For the text-containing cell, return its midpoint in [x, y] coordinate format. 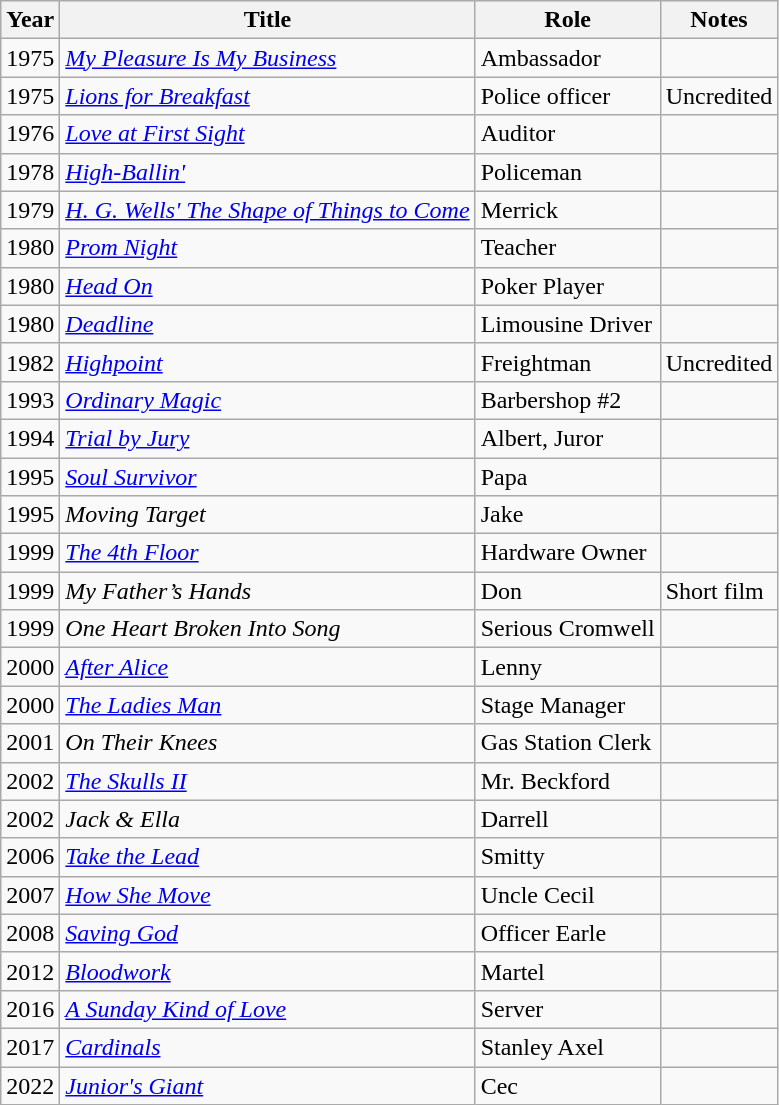
Soul Survivor [268, 477]
Ordinary Magic [268, 400]
Papa [568, 477]
2006 [30, 857]
Bloodwork [268, 971]
Poker Player [568, 286]
Take the Lead [268, 857]
Title [268, 20]
Uncle Cecil [568, 895]
Stanley Axel [568, 1047]
2012 [30, 971]
My Father’s Hands [268, 591]
The 4th Floor [268, 553]
H. G. Wells' The Shape of Things to Come [268, 210]
Junior's Giant [268, 1085]
Head On [268, 286]
Jake [568, 515]
2007 [30, 895]
1978 [30, 172]
Don [568, 591]
1994 [30, 438]
Ambassador [568, 58]
Limousine Driver [568, 324]
2016 [30, 1009]
How She Move [268, 895]
Notes [719, 20]
Gas Station Clerk [568, 743]
2008 [30, 933]
Prom Night [268, 248]
Policeman [568, 172]
Darrell [568, 819]
2017 [30, 1047]
Officer Earle [568, 933]
2022 [30, 1085]
The Skulls II [268, 781]
Love at First Sight [268, 134]
Highpoint [268, 362]
Stage Manager [568, 705]
Merrick [568, 210]
Year [30, 20]
Trial by Jury [268, 438]
Jack & Ella [268, 819]
Auditor [568, 134]
Moving Target [268, 515]
On Their Knees [268, 743]
1979 [30, 210]
The Ladies Man [268, 705]
Albert, Juror [568, 438]
Short film [719, 591]
Martel [568, 971]
Saving God [268, 933]
Cec [568, 1085]
After Alice [268, 667]
Barbershop #2 [568, 400]
A Sunday Kind of Love [268, 1009]
Lions for Breakfast [268, 96]
Police officer [568, 96]
Smitty [568, 857]
1993 [30, 400]
Cardinals [268, 1047]
Hardware Owner [568, 553]
One Heart Broken Into Song [268, 629]
1982 [30, 362]
My Pleasure Is My Business [268, 58]
Deadline [268, 324]
Server [568, 1009]
Freightman [568, 362]
2001 [30, 743]
Serious Cromwell [568, 629]
High-Ballin' [268, 172]
Role [568, 20]
Mr. Beckford [568, 781]
Lenny [568, 667]
Teacher [568, 248]
1976 [30, 134]
